Detect which cell encompasses the target text, then output its [x, y] center coordinate. 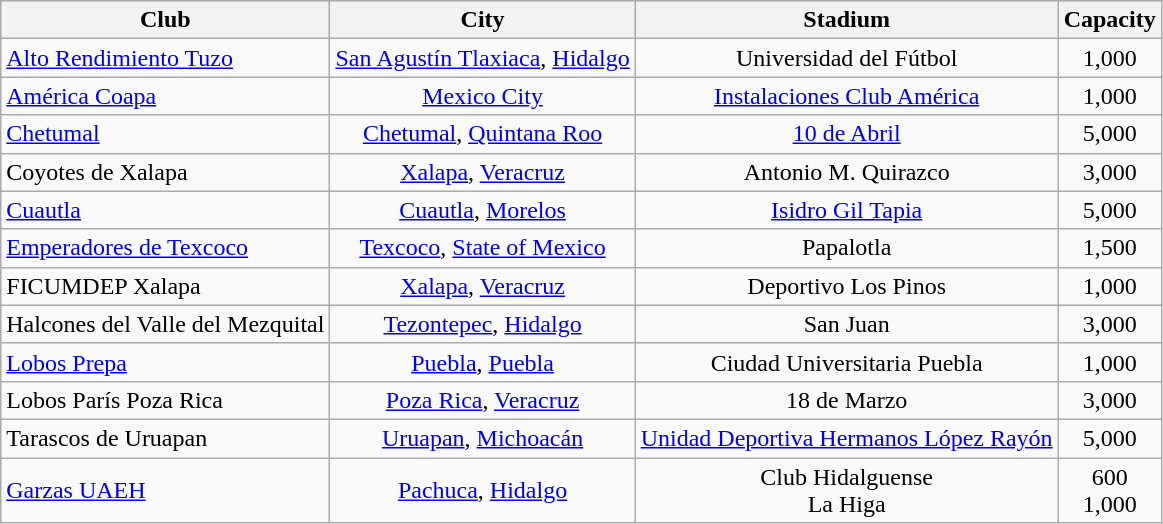
Stadium [846, 20]
City [482, 20]
6001,000 [1110, 490]
Lobos París Poza Rica [166, 400]
Texcoco, State of Mexico [482, 248]
Puebla, Puebla [482, 362]
Universidad del Fútbol [846, 58]
Club HidalguenseLa Higa [846, 490]
Cuautla [166, 210]
Chetumal [166, 134]
1,500 [1110, 248]
San Juan [846, 324]
Chetumal, Quintana Roo [482, 134]
Unidad Deportiva Hermanos López Rayón [846, 438]
Ciudad Universitaria Puebla [846, 362]
Isidro Gil Tapia [846, 210]
Halcones del Valle del Mezquital [166, 324]
América Coapa [166, 96]
Alto Rendimiento Tuzo [166, 58]
Mexico City [482, 96]
Pachuca, Hidalgo [482, 490]
10 de Abril [846, 134]
18 de Marzo [846, 400]
Antonio M. Quirazco [846, 172]
Uruapan, Michoacán [482, 438]
Tezontepec, Hidalgo [482, 324]
Papalotla [846, 248]
San Agustín Tlaxiaca, Hidalgo [482, 58]
Tarascos de Uruapan [166, 438]
Instalaciones Club América [846, 96]
FICUMDEP Xalapa [166, 286]
Capacity [1110, 20]
Club [166, 20]
Coyotes de Xalapa [166, 172]
Emperadores de Texcoco [166, 248]
Deportivo Los Pinos [846, 286]
Cuautla, Morelos [482, 210]
Lobos Prepa [166, 362]
Poza Rica, Veracruz [482, 400]
Garzas UAEH [166, 490]
